For the text-containing cell, return its midpoint in [x, y] coordinate format. 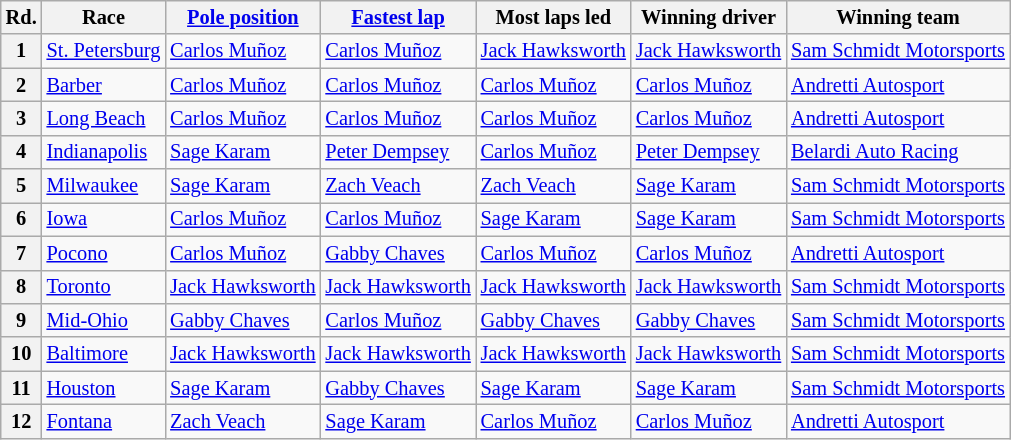
St. Petersburg [104, 51]
Pole position [242, 17]
Indianapolis [104, 152]
Mid-Ohio [104, 320]
3 [22, 118]
Barber [104, 85]
4 [22, 152]
Winning team [898, 17]
Baltimore [104, 354]
Most laps led [554, 17]
6 [22, 219]
9 [22, 320]
Houston [104, 388]
Rd. [22, 17]
11 [22, 388]
12 [22, 421]
Winning driver [708, 17]
Long Beach [104, 118]
Race [104, 17]
Pocono [104, 253]
2 [22, 85]
7 [22, 253]
10 [22, 354]
Fastest lap [398, 17]
Milwaukee [104, 186]
Belardi Auto Racing [898, 152]
8 [22, 287]
1 [22, 51]
5 [22, 186]
Toronto [104, 287]
Fontana [104, 421]
Iowa [104, 219]
